For the text-containing cell, return its midpoint in [X, Y] coordinate format. 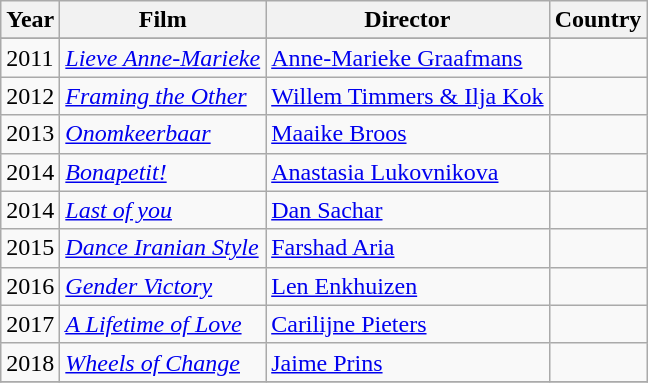
Farshad Aria [408, 248]
Framing the Other [163, 96]
Lieve Anne-Marieke [163, 58]
Last of you [163, 210]
Anastasia Lukovnikova [408, 172]
2011 [30, 58]
Dance Iranian Style [163, 248]
2013 [30, 134]
Wheels of Change [163, 362]
2012 [30, 96]
Willem Timmers & Ilja Kok [408, 96]
Onomkeerbaar [163, 134]
Gender Victory [163, 286]
Dan Sachar [408, 210]
2016 [30, 286]
Director [408, 20]
Len Enkhuizen [408, 286]
2015 [30, 248]
Bonapetit! [163, 172]
Year [30, 20]
A Lifetime of Love [163, 324]
Anne-Marieke Graafmans [408, 58]
Maaike Broos [408, 134]
2017 [30, 324]
2018 [30, 362]
Film [163, 20]
Jaime Prins [408, 362]
Country [598, 20]
Carilijne Pieters [408, 324]
